Scan for the cell matching the given text and deliver its [X, Y] coordinate at center. 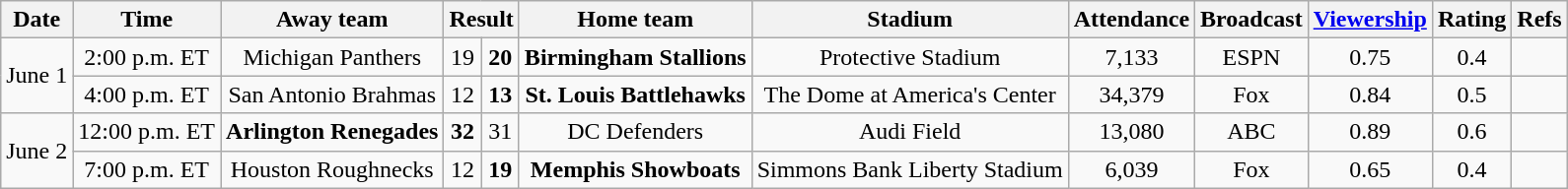
Arlington Renegades [332, 132]
2:00 p.m. ET [147, 57]
San Antonio Brahmas [332, 94]
4:00 p.m. ET [147, 94]
0.89 [1370, 132]
Protective Stadium [909, 57]
Refs [1539, 20]
34,379 [1131, 94]
Stadium [909, 20]
13,080 [1131, 132]
Viewership [1370, 20]
St. Louis Battlehawks [635, 94]
Result [481, 20]
20 [500, 57]
7:00 p.m. ET [147, 169]
DC Defenders [635, 132]
Attendance [1131, 20]
Time [147, 20]
ABC [1252, 132]
Houston Roughnecks [332, 169]
Memphis Showboats [635, 169]
Michigan Panthers [332, 57]
0.5 [1471, 94]
Away team [332, 20]
31 [500, 132]
Simmons Bank Liberty Stadium [909, 169]
Date [37, 20]
The Dome at America's Center [909, 94]
ESPN [1252, 57]
Birmingham Stallions [635, 57]
0.65 [1370, 169]
Rating [1471, 20]
Home team [635, 20]
12:00 p.m. ET [147, 132]
7,133 [1131, 57]
0.84 [1370, 94]
32 [463, 132]
0.6 [1471, 132]
Audi Field [909, 132]
0.75 [1370, 57]
6,039 [1131, 169]
13 [500, 94]
June 1 [37, 76]
Broadcast [1252, 20]
June 2 [37, 151]
